Detect which cell encompasses the target text, then output its [x, y] center coordinate. 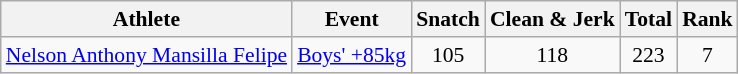
223 [648, 55]
Event [352, 19]
Snatch [448, 19]
118 [552, 55]
7 [708, 55]
Rank [708, 19]
Total [648, 19]
Nelson Anthony Mansilla Felipe [146, 55]
Boys' +85kg [352, 55]
Athlete [146, 19]
105 [448, 55]
Clean & Jerk [552, 19]
